Capture the cell that displays the provided text and extract its [X, Y] central coordinate. 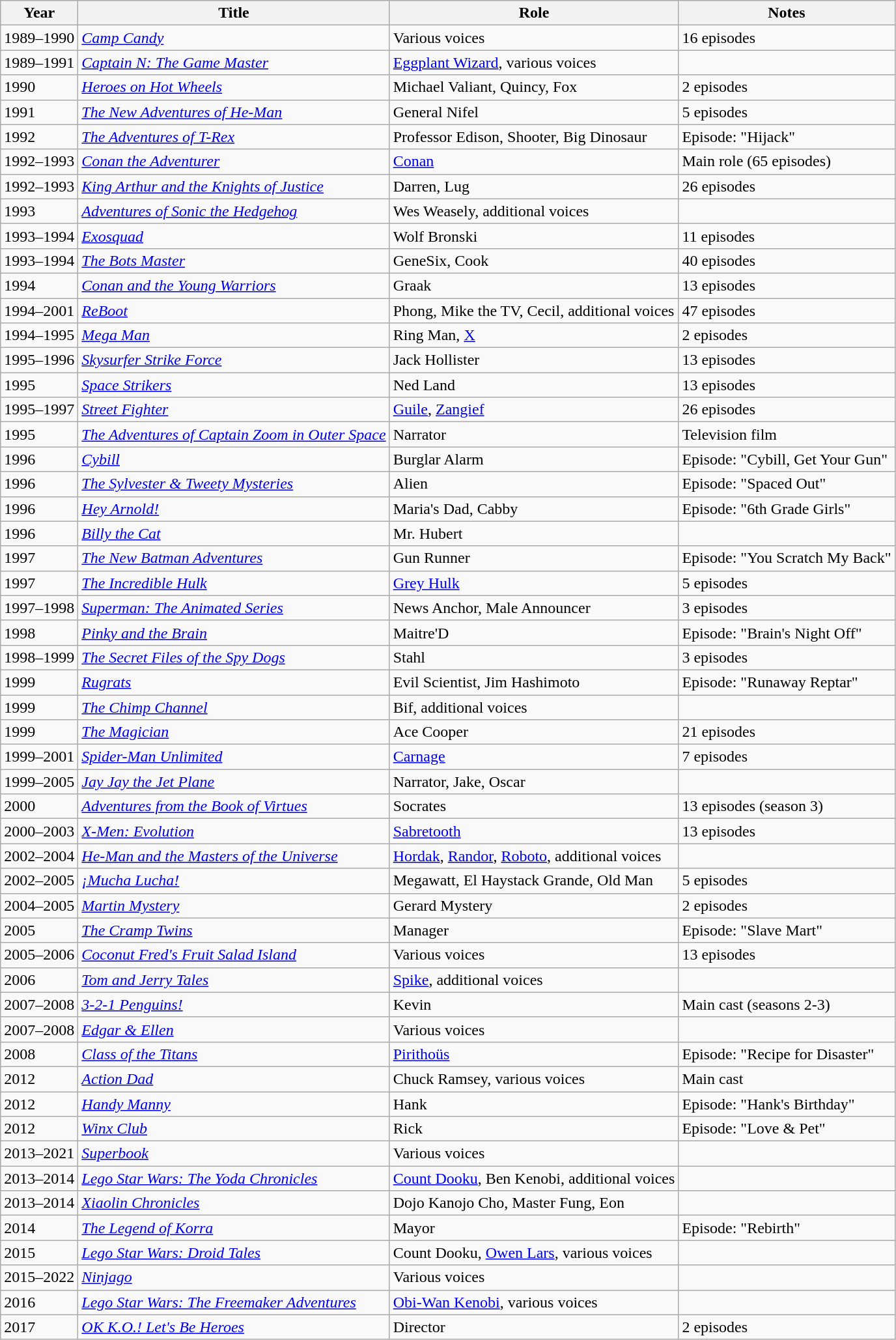
Spike, additional voices [534, 980]
Megawatt, El Haystack Grande, Old Man [534, 881]
2013–2021 [39, 1154]
1998 [39, 633]
Burglar Alarm [534, 459]
Skysurfer Strike Force [234, 360]
The Legend of Korra [234, 1228]
Conan and the Young Warriors [234, 285]
Episode: "Rebirth" [787, 1228]
News Anchor, Male Announcer [534, 608]
Obi-Wan Kenobi, various voices [534, 1302]
Title [234, 13]
47 episodes [787, 311]
Street Fighter [234, 410]
Episode: "Slave Mart" [787, 930]
Adventures from the Book of Virtues [234, 806]
Edgar & Ellen [234, 1029]
Tom and Jerry Tales [234, 980]
GeneSix, Cook [534, 261]
Maria's Dad, Cabby [534, 509]
Hey Arnold! [234, 509]
The Chimp Channel [234, 707]
Main cast [787, 1079]
Michael Valiant, Quincy, Fox [534, 87]
Episode: "Recipe for Disaster" [787, 1054]
Superman: The Animated Series [234, 608]
General Nifel [534, 112]
1995–1997 [39, 410]
Professor Edison, Shooter, Big Dinosaur [534, 137]
Spider-Man Unlimited [234, 757]
Carnage [534, 757]
Episode: "Spaced Out" [787, 484]
Wes Weasely, additional voices [534, 211]
Maitre'D [534, 633]
Wolf Bronski [534, 236]
Grey Hulk [534, 583]
Action Dad [234, 1079]
Manager [534, 930]
The Incredible Hulk [234, 583]
Pinky and the Brain [234, 633]
1991 [39, 112]
Handy Manny [234, 1104]
1993 [39, 211]
Eggplant Wizard, various voices [534, 63]
¡Mucha Lucha! [234, 881]
Camp Candy [234, 38]
1994–1995 [39, 335]
1989–1991 [39, 63]
Episode: "Hijack" [787, 137]
Year [39, 13]
Evil Scientist, Jim Hashimoto [534, 682]
2006 [39, 980]
The Sylvester & Tweety Mysteries [234, 484]
2016 [39, 1302]
Gerard Mystery [534, 905]
Ninjago [234, 1277]
2017 [39, 1327]
Gun Runner [534, 558]
Martin Mystery [234, 905]
Jay Jay the Jet Plane [234, 782]
40 episodes [787, 261]
Phong, Mike the TV, Cecil, additional voices [534, 311]
Episode: "Brain's Night Off" [787, 633]
Billy the Cat [234, 534]
Main role (65 episodes) [787, 162]
Alien [534, 484]
Sabretooth [534, 831]
Lego Star Wars: The Freemaker Adventures [234, 1302]
Narrator [534, 435]
Role [534, 13]
1999–2001 [39, 757]
1995–1996 [39, 360]
Mega Man [234, 335]
The New Adventures of He-Man [234, 112]
Ace Cooper [534, 732]
2004–2005 [39, 905]
Episode: "6th Grade Girls" [787, 509]
Episode: "Love & Pet" [787, 1129]
Socrates [534, 806]
1992 [39, 137]
2002–2004 [39, 856]
Class of the Titans [234, 1054]
Hordak, Randor, Roboto, additional voices [534, 856]
The Secret Files of the Spy Dogs [234, 657]
3-2-1 Penguins! [234, 1005]
Hank [534, 1104]
16 episodes [787, 38]
2015 [39, 1253]
2005 [39, 930]
X-Men: Evolution [234, 831]
21 episodes [787, 732]
The Bots Master [234, 261]
The Adventures of Captain Zoom in Outer Space [234, 435]
Chuck Ramsey, various voices [534, 1079]
Episode: "Cybill, Get Your Gun" [787, 459]
Xiaolin Chronicles [234, 1203]
Exosquad [234, 236]
Episode: "Runaway Reptar" [787, 682]
11 episodes [787, 236]
2005–2006 [39, 955]
1999–2005 [39, 782]
The Adventures of T-Rex [234, 137]
Pirithoüs [534, 1054]
Coconut Fred's Fruit Salad Island [234, 955]
Television film [787, 435]
The Magician [234, 732]
2015–2022 [39, 1277]
13 episodes (season 3) [787, 806]
Captain N: The Game Master [234, 63]
1994 [39, 285]
King Arthur and the Knights of Justice [234, 186]
Adventures of Sonic the Hedgehog [234, 211]
7 episodes [787, 757]
Space Strikers [234, 385]
Stahl [534, 657]
Superbook [234, 1154]
Graak [534, 285]
Main cast (seasons 2-3) [787, 1005]
ReBoot [234, 311]
Ring Man, X [534, 335]
Conan [534, 162]
Dojo Kanojo Cho, Master Fung, Eon [534, 1203]
Director [534, 1327]
2000 [39, 806]
Winx Club [234, 1129]
1990 [39, 87]
2002–2005 [39, 881]
Narrator, Jake, Oscar [534, 782]
Episode: "Hank's Birthday" [787, 1104]
Darren, Lug [534, 186]
Mr. Hubert [534, 534]
Jack Hollister [534, 360]
The New Batman Adventures [234, 558]
Cybill [234, 459]
Mayor [534, 1228]
2008 [39, 1054]
1994–2001 [39, 311]
1989–1990 [39, 38]
He-Man and the Masters of the Universe [234, 856]
Rugrats [234, 682]
Count Dooku, Ben Kenobi, additional voices [534, 1178]
Count Dooku, Owen Lars, various voices [534, 1253]
2000–2003 [39, 831]
Guile, Zangief [534, 410]
Kevin [534, 1005]
Conan the Adventurer [234, 162]
Heroes on Hot Wheels [234, 87]
Episode: "You Scratch My Back" [787, 558]
Bif, additional voices [534, 707]
1997–1998 [39, 608]
1998–1999 [39, 657]
Notes [787, 13]
2014 [39, 1228]
Lego Star Wars: The Yoda Chronicles [234, 1178]
OK K.O.! Let's Be Heroes [234, 1327]
Lego Star Wars: Droid Tales [234, 1253]
Ned Land [534, 385]
The Cramp Twins [234, 930]
Rick [534, 1129]
